Determine the (X, Y) coordinate at the center of the cell enclosing the given text.  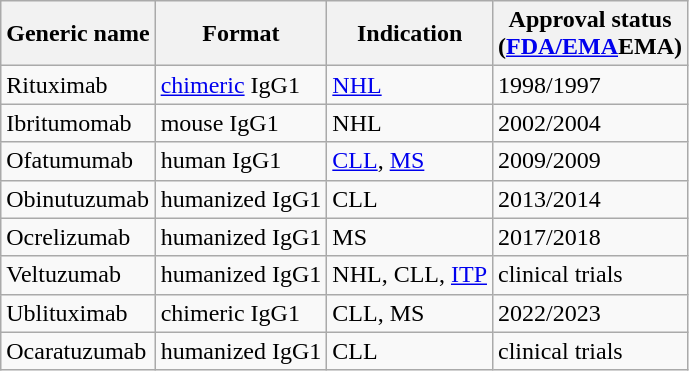
human IgG1 (241, 161)
2022/2023 (590, 313)
Rituximab (78, 85)
MS (410, 237)
2009/2009 (590, 161)
Format (241, 34)
1998/1997 (590, 85)
Obinutuzumab (78, 199)
2013/2014 (590, 199)
2017/2018 (590, 237)
Generic name (78, 34)
Ibritumomab (78, 123)
NHL, CLL, ITP (410, 275)
Veltuzumab (78, 275)
Ocaratuzumab (78, 351)
mouse IgG1 (241, 123)
Ofatumumab (78, 161)
2002/2004 (590, 123)
Indication (410, 34)
Approval status(FDA/EMAEMA) (590, 34)
Ocrelizumab (78, 237)
Ublituximab (78, 313)
